Output the (X, Y) coordinate of the center of the cell containing the given text.  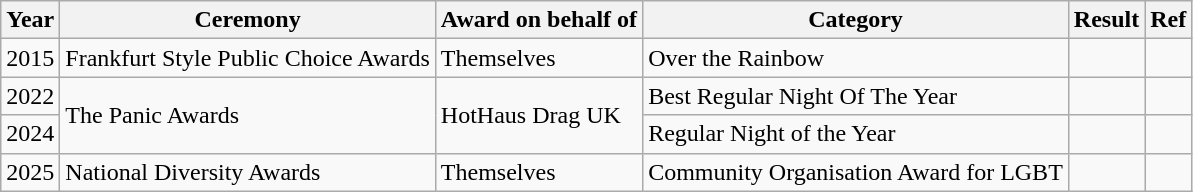
2024 (30, 134)
2022 (30, 96)
2025 (30, 172)
Regular Night of the Year (856, 134)
Frankfurt Style Public Choice Awards (248, 58)
National Diversity Awards (248, 172)
The Panic Awards (248, 115)
Ref (1168, 20)
Award on behalf of (538, 20)
2015 (30, 58)
Category (856, 20)
Over the Rainbow (856, 58)
Result (1106, 20)
Community Organisation Award for LGBT (856, 172)
Best Regular Night Of The Year (856, 96)
Year (30, 20)
Ceremony (248, 20)
HotHaus Drag UK (538, 115)
